Search for the cell housing the specified text and yield its [X, Y] center coordinate. 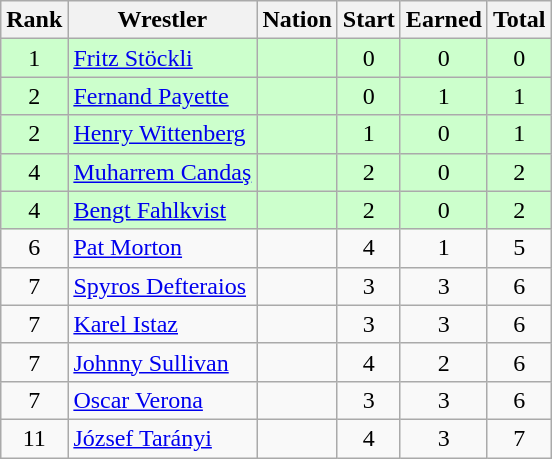
Johnny Sullivan [162, 362]
Wrestler [162, 20]
Total [519, 20]
Henry Wittenberg [162, 134]
Earned [444, 20]
5 [519, 248]
Muharrem Candaş [162, 172]
Oscar Verona [162, 400]
11 [34, 438]
Rank [34, 20]
Karel Istaz [162, 324]
Start [368, 20]
Fernand Payette [162, 96]
József Tarányi [162, 438]
Fritz Stöckli [162, 58]
Bengt Fahlkvist [162, 210]
Pat Morton [162, 248]
Spyros Defteraios [162, 286]
Nation [297, 20]
